Locate the cell with the specified text and output its (X, Y) center coordinate. 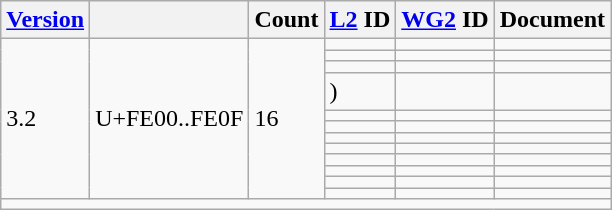
16 (286, 119)
WG2 ID (445, 20)
) (360, 91)
L2 ID (360, 20)
Document (552, 20)
U+FE00..FE0F (170, 119)
Version (46, 20)
3.2 (46, 119)
Count (286, 20)
